From the cell containing the given text, extract its center point as (X, Y) coordinate. 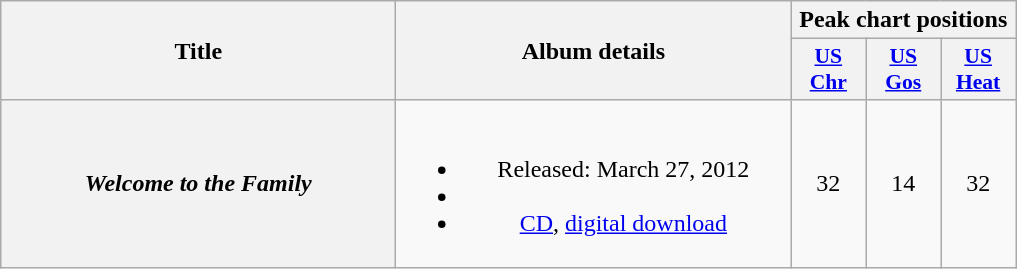
Album details (594, 50)
USHeat (978, 70)
USGos (904, 70)
14 (904, 184)
Title (198, 50)
Released: March 27, 2012CD, digital download (594, 184)
USChr (828, 70)
Peak chart positions (904, 20)
Welcome to the Family (198, 184)
